Scan for the cell matching the given text and deliver its [x, y] coordinate at center. 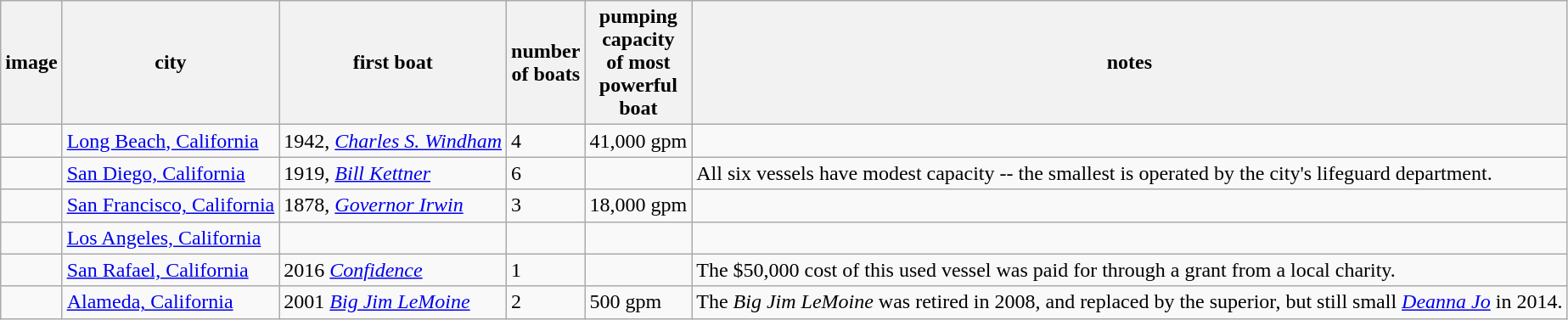
Los Angeles, California [171, 238]
San Diego, California [171, 173]
city [171, 63]
Alameda, California [171, 302]
18,000 gpm [638, 205]
2001 Big Jim LeMoine [393, 302]
The $50,000 cost of this used vessel was paid for through a grant from a local charity. [1129, 270]
pumpingcapacityof mostpowerfulboat [638, 63]
1942, Charles S. Windham [393, 141]
4 [546, 141]
San Francisco, California [171, 205]
500 gpm [638, 302]
image [31, 63]
numberof boats [546, 63]
2 [546, 302]
notes [1129, 63]
first boat [393, 63]
1919, Bill Kettner [393, 173]
The Big Jim LeMoine was retired in 2008, and replaced by the superior, but still small Deanna Jo in 2014. [1129, 302]
1878, Governor Irwin [393, 205]
All six vessels have modest capacity -- the smallest is operated by the city's lifeguard department. [1129, 173]
1 [546, 270]
3 [546, 205]
Long Beach, California [171, 141]
41,000 gpm [638, 141]
2016 Confidence [393, 270]
San Rafael, California [171, 270]
6 [546, 173]
